Return the (X, Y) coordinate for the center point of the cell that contains the specified text.  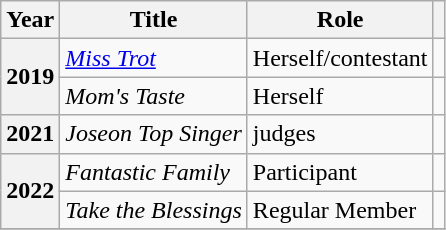
judges (340, 134)
Fantastic Family (154, 172)
2021 (30, 134)
Take the Blessings (154, 210)
Herself (340, 96)
Mom's Taste (154, 96)
Joseon Top Singer (154, 134)
Role (340, 20)
Title (154, 20)
2019 (30, 77)
2022 (30, 191)
Participant (340, 172)
Year (30, 20)
Miss Trot (154, 58)
Herself/contestant (340, 58)
Regular Member (340, 210)
